Scan for the cell matching the given text and deliver its (X, Y) coordinate at center. 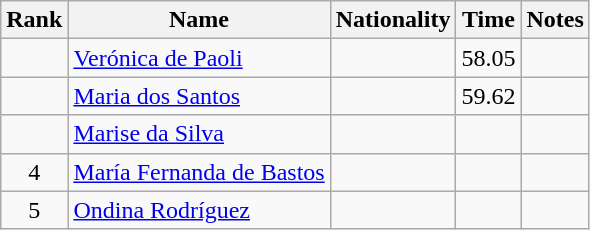
Notes (555, 20)
María Fernanda de Bastos (199, 172)
Ondina Rodríguez (199, 210)
5 (34, 210)
Nationality (393, 20)
Time (488, 20)
Marise da Silva (199, 134)
Rank (34, 20)
Maria dos Santos (199, 96)
4 (34, 172)
58.05 (488, 58)
Name (199, 20)
Verónica de Paoli (199, 58)
59.62 (488, 96)
